Pinpoint the cell where the given text exists, returning its (x, y) midpoint coordinate. 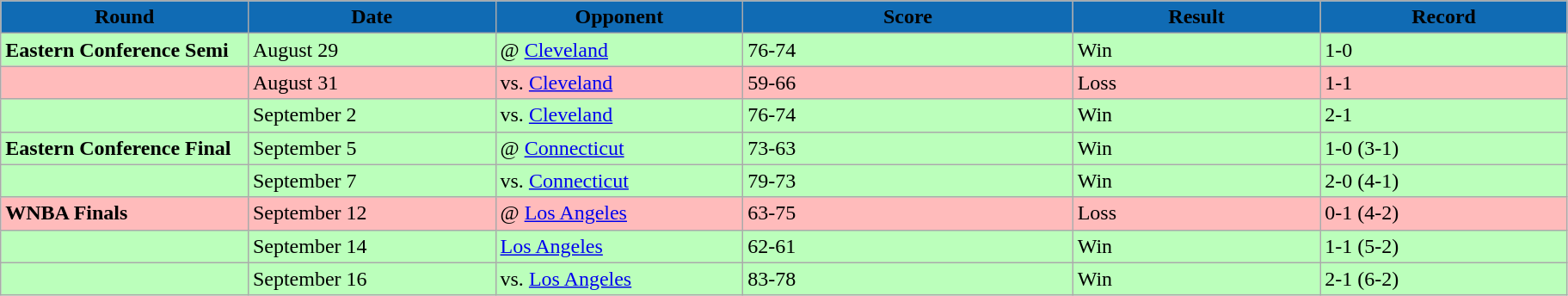
Round (125, 17)
@ Connecticut (619, 148)
@ Los Angeles (619, 213)
WNBA Finals (125, 213)
September 2 (372, 115)
August 29 (372, 50)
September 5 (372, 148)
Score (908, 17)
September 14 (372, 246)
2-1 (6-2) (1444, 279)
vs. Connecticut (619, 181)
1-1 (1444, 83)
vs. Los Angeles (619, 279)
2-0 (4-1) (1444, 181)
Eastern Conference Semi (125, 50)
62-61 (908, 246)
83-78 (908, 279)
August 31 (372, 83)
1-0 (1444, 50)
1-0 (3-1) (1444, 148)
Eastern Conference Final (125, 148)
59-66 (908, 83)
79-73 (908, 181)
September 7 (372, 181)
2-1 (1444, 115)
@ Cleveland (619, 50)
Record (1444, 17)
Los Angeles (619, 246)
September 12 (372, 213)
1-1 (5-2) (1444, 246)
63-75 (908, 213)
73-63 (908, 148)
Result (1196, 17)
0-1 (4-2) (1444, 213)
September 16 (372, 279)
Date (372, 17)
Opponent (619, 17)
